Locate the cell with the specified text and output its (X, Y) center coordinate. 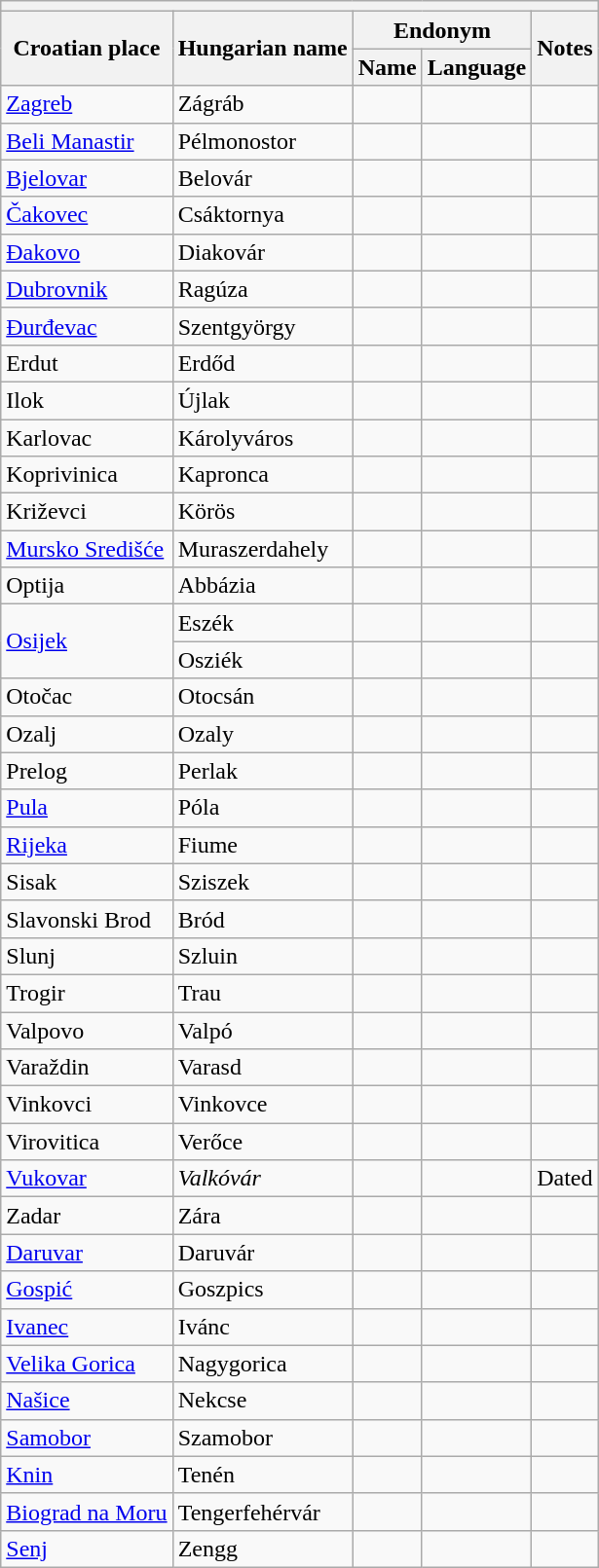
Našice (87, 1401)
Ragúza (263, 289)
Endonym (442, 30)
Tenén (263, 1475)
Čakovec (87, 215)
Slunj (87, 956)
Verőce (263, 1142)
Senj (87, 1549)
Sziszek (263, 882)
Bjelovar (87, 178)
Vinkovci (87, 1105)
Diakovár (263, 252)
Biograd na Moru (87, 1512)
Ozalj (87, 734)
Virovitica (87, 1142)
Daruvar (87, 1253)
Kapronca (263, 475)
Belovár (263, 178)
Nagygorica (263, 1364)
Hungarian name (263, 49)
Ozaly (263, 734)
Pula (87, 808)
Koprivinica (87, 475)
Vinkovce (263, 1105)
Karlovac (87, 437)
Gospić (87, 1290)
Osijek (87, 641)
Vukovar (87, 1179)
Notes (565, 49)
Trau (263, 993)
Velika Gorica (87, 1364)
Đurđevac (87, 326)
Károlyváros (263, 437)
Perlak (263, 771)
Otočac (87, 697)
Prelog (87, 771)
Tengerfehérvár (263, 1512)
Knin (87, 1475)
Ilok (87, 400)
Goszpics (263, 1290)
Zagreb (87, 104)
Zengg (263, 1549)
Valpó (263, 1031)
Samobor (87, 1438)
Dated (565, 1179)
Bród (263, 919)
Sisak (87, 882)
Beli Manastir (87, 141)
Eszék (263, 623)
Ivánc (263, 1327)
Póla (263, 808)
Csáktornya (263, 215)
Ivanec (87, 1327)
Đakovo (87, 252)
Újlak (263, 400)
Daruvár (263, 1253)
Erdut (87, 363)
Körös (263, 512)
Name (388, 67)
Dubrovnik (87, 289)
Language (476, 67)
Szluin (263, 956)
Mursko Središće (87, 549)
Abbázia (263, 586)
Fiume (263, 845)
Zára (263, 1216)
Rijeka (87, 845)
Valpovo (87, 1031)
Zadar (87, 1216)
Zágráb (263, 104)
Otocsán (263, 697)
Nekcse (263, 1401)
Pélmonostor (263, 141)
Szentgyörgy (263, 326)
Varasd (263, 1068)
Križevci (87, 512)
Trogir (87, 993)
Szamobor (263, 1438)
Muraszerdahely (263, 549)
Erdőd (263, 363)
Croatian place (87, 49)
Slavonski Brod (87, 919)
Optija (87, 586)
Varaždin (87, 1068)
Osziék (263, 660)
Valkóvár (263, 1179)
